Find where the given text appears and provide that cell's center as [x, y] coordinate. 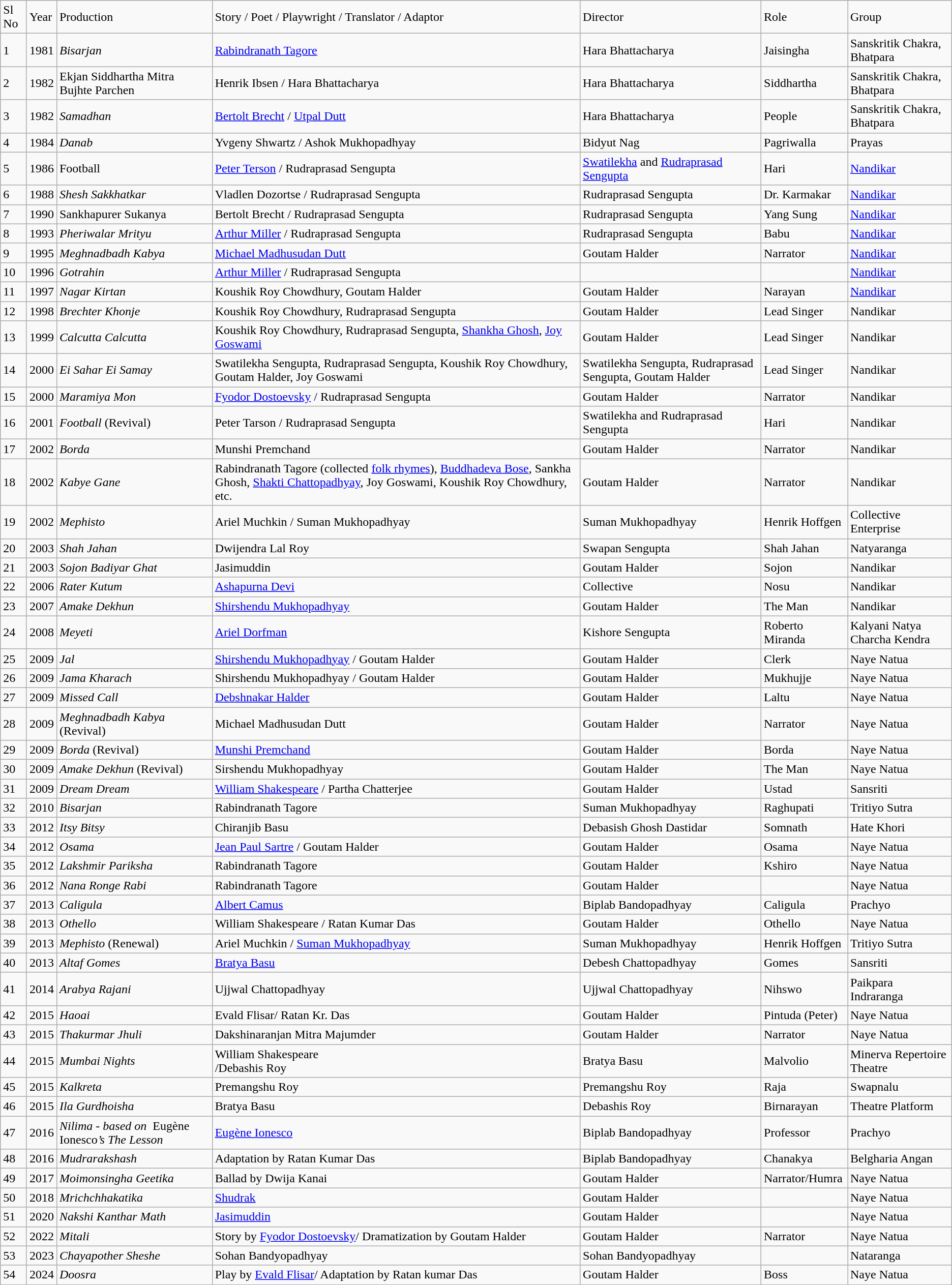
Raghupati [805, 808]
Sirshendu Mukhopadhyay [396, 769]
Henrik Ibsen / Hara Bhattacharya [396, 83]
14 [14, 370]
Roberto Miranda [805, 633]
Kalyani Natya Charcha Kendra [899, 633]
Yang Sung [805, 214]
Calcutta Calcutta [134, 338]
39 [14, 943]
Mukhujje [805, 678]
Jean Paul Sartre / Goutam Halder [396, 847]
Collective Enterprise [899, 522]
Fyodor Dostoevsky / Rudraprasad Sengupta [396, 397]
Jama Kharach [134, 678]
Raja [805, 1087]
Doosra [134, 1275]
Swatilekha Sengupta, Rudraprasad Sengupta, Koushik Roy Chowdhury, Goutam Halder, Joy Goswami [396, 370]
Mumbai Nights [134, 1061]
1988 [42, 195]
53 [14, 1256]
Mephisto (Renewal) [134, 943]
Ariel Dorfman [396, 633]
Minerva Repertoire Theatre [899, 1061]
Nilima - based on Eugène Ionesco’s The Lesson [134, 1133]
1986 [42, 169]
42 [14, 1015]
52 [14, 1236]
35 [14, 866]
Ekjan Siddhartha Mitra Bujhte Parchen [134, 83]
34 [14, 847]
Eugène Ionesco [396, 1133]
Ashapurna Devi [396, 587]
45 [14, 1087]
Sojon Badiyar Ghat [134, 567]
2022 [42, 1236]
Nana Ronge Rabi [134, 885]
Meghnadbadh Kabya (Revival) [134, 723]
2006 [42, 587]
37 [14, 905]
Belgharia Angan [899, 1159]
Football (Revival) [134, 423]
Adaptation by Ratan Kumar Das [396, 1159]
2017 [42, 1178]
Shesh Sakkhatkar [134, 195]
29 [14, 750]
Ei Sahar Ei Samay [134, 370]
Maramiya Mon [134, 397]
31 [14, 789]
People [805, 116]
William Shakespeare / Partha Chatterjee [396, 789]
1993 [42, 233]
Swapnalu [899, 1087]
Danab [134, 142]
Samadhan [134, 116]
Bertolt Brecht / Utpal Dutt [396, 116]
Debashis Roy [671, 1107]
Birnarayan [805, 1107]
1995 [42, 253]
1996 [42, 272]
Meyeti [134, 633]
1998 [42, 311]
Dwijendra Lal Roy [396, 548]
24 [14, 633]
23 [14, 606]
Shirshendu Mukhopadhyay [396, 606]
Nosu [805, 587]
49 [14, 1178]
5 [14, 169]
33 [14, 827]
30 [14, 769]
41 [14, 989]
Gotrahin [134, 272]
Borda (Revival) [134, 750]
36 [14, 885]
Football [134, 169]
12 [14, 311]
Somnath [805, 827]
Amake Dekhun [134, 606]
26 [14, 678]
Ila Gurdhoisha [134, 1107]
Story by Fyodor Dostoevsky/ Dramatization by Goutam Halder [396, 1236]
46 [14, 1107]
48 [14, 1159]
28 [14, 723]
Meghnadbadh Kabya [134, 253]
Hate Khori [899, 827]
Bidyut Nag [671, 142]
Group [899, 17]
11 [14, 291]
Dr. Karmakar [805, 195]
44 [14, 1061]
32 [14, 808]
Mephisto [134, 522]
Swatilekha Sengupta, Rudraprasad Sengupta, Goutam Halder [671, 370]
Kabye Gane [134, 482]
Shudrak [396, 1198]
Sojon [805, 567]
2001 [42, 423]
Swapan Sengupta [671, 548]
Debasish Ghosh Dastidar [671, 827]
19 [14, 522]
27 [14, 697]
Nihswo [805, 989]
Evald Flisar/ Ratan Kr. Das [396, 1015]
Mrichchhakatika [134, 1198]
7 [14, 214]
Director [671, 17]
Story / Poet / Playwright / Translator / Adaptor [396, 17]
1984 [42, 142]
William Shakespeare/Debashis Roy [396, 1061]
Pintuda (Peter) [805, 1015]
Nataranga [899, 1256]
13 [14, 338]
1 [14, 50]
Jal [134, 659]
Natyaranga [899, 548]
2024 [42, 1275]
Amake Dekhun (Revival) [134, 769]
Year [42, 17]
8 [14, 233]
Professor [805, 1133]
Debesh Chattopadhyay [671, 963]
Rater Kutum [134, 587]
51 [14, 1217]
Pagriwalla [805, 142]
Koushik Roy Chowdhury, Rudraprasad Sengupta [396, 311]
Bertolt Brecht / Rudraprasad Sengupta [396, 214]
2014 [42, 989]
William Shakespeare / Ratan Kumar Das [396, 924]
43 [14, 1034]
Nakshi Kanthar Math [134, 1217]
Nagar Kirtan [134, 291]
18 [14, 482]
38 [14, 924]
2 [14, 83]
Prayas [899, 142]
Missed Call [134, 697]
Narrator/Humra [805, 1178]
Moimonsingha Geetika [134, 1178]
2007 [42, 606]
6 [14, 195]
Production [134, 17]
Jaisingha [805, 50]
Role [805, 17]
Dakshinaranjan Mitra Majumder [396, 1034]
Ustad [805, 789]
15 [14, 397]
Mudrarakshash [134, 1159]
Paikpara Indraranga [899, 989]
Clerk [805, 659]
Koushik Roy Chowdhury, Goutam Halder [396, 291]
Kishore Sengupta [671, 633]
54 [14, 1275]
Yvgeny Shwartz / Ashok Mukhopadhyay [396, 142]
Siddhartha [805, 83]
3 [14, 116]
Peter Terson / Rudraprasad Sengupta [396, 169]
2008 [42, 633]
2018 [42, 1198]
21 [14, 567]
22 [14, 587]
Thakurmar Jhuli [134, 1034]
Dream Dream [134, 789]
4 [14, 142]
40 [14, 963]
Gomes [805, 963]
25 [14, 659]
Sankhapurer Sukanya [134, 214]
Chanakya [805, 1159]
2023 [42, 1256]
2020 [42, 1217]
Chayapother Sheshe [134, 1256]
Brechter Khonje [134, 311]
1997 [42, 291]
Theatre Platform [899, 1107]
Babu [805, 233]
Kshiro [805, 866]
50 [14, 1198]
Altaf Gomes [134, 963]
20 [14, 548]
Haoai [134, 1015]
Debshnakar Halder [396, 697]
Koushik Roy Chowdhury, Rudraprasad Sengupta, Shankha Ghosh, Joy Goswami [396, 338]
Ballad by Dwija Kanai [396, 1178]
Pheriwalar Mrityu [134, 233]
10 [14, 272]
Arabya Rajani [134, 989]
1999 [42, 338]
Chiranjib Basu [396, 827]
1990 [42, 214]
Malvolio [805, 1061]
Collective [671, 587]
Narayan [805, 291]
Albert Camus [396, 905]
Boss [805, 1275]
1981 [42, 50]
17 [14, 449]
Play by Evald Flisar/ Adaptation by Ratan kumar Das [396, 1275]
16 [14, 423]
Lakshmir Pariksha [134, 866]
Mitali [134, 1236]
2010 [42, 808]
9 [14, 253]
Sl No [14, 17]
Peter Tarson / Rudraprasad Sengupta [396, 423]
Laltu [805, 697]
Kalkreta [134, 1087]
47 [14, 1133]
Vladlen Dozortse / Rudraprasad Sengupta [396, 195]
Itsy Bitsy [134, 827]
Rabindranath Tagore (collected folk rhymes), Buddhadeva Bose, Sankha Ghosh, Shakti Chattopadhyay, Joy Goswami, Koushik Roy Chowdhury, etc. [396, 482]
